Search for the cell housing the specified text and yield its (X, Y) center coordinate. 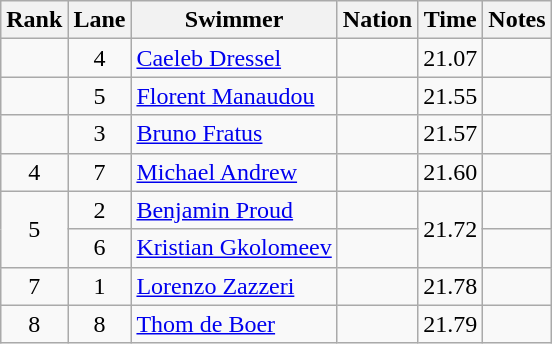
Lorenzo Zazzeri (234, 286)
Rank (34, 20)
Time (450, 20)
21.07 (450, 58)
Florent Manaudou (234, 96)
Notes (517, 20)
Benjamin Proud (234, 210)
Kristian Gkolomeev (234, 248)
Bruno Fratus (234, 134)
21.78 (450, 286)
Lane (100, 20)
Swimmer (234, 20)
Michael Andrew (234, 172)
21.57 (450, 134)
Caeleb Dressel (234, 58)
2 (100, 210)
6 (100, 248)
21.55 (450, 96)
21.79 (450, 324)
21.60 (450, 172)
Thom de Boer (234, 324)
1 (100, 286)
3 (100, 134)
Nation (377, 20)
21.72 (450, 229)
